For the text-containing cell, return its midpoint in [x, y] coordinate format. 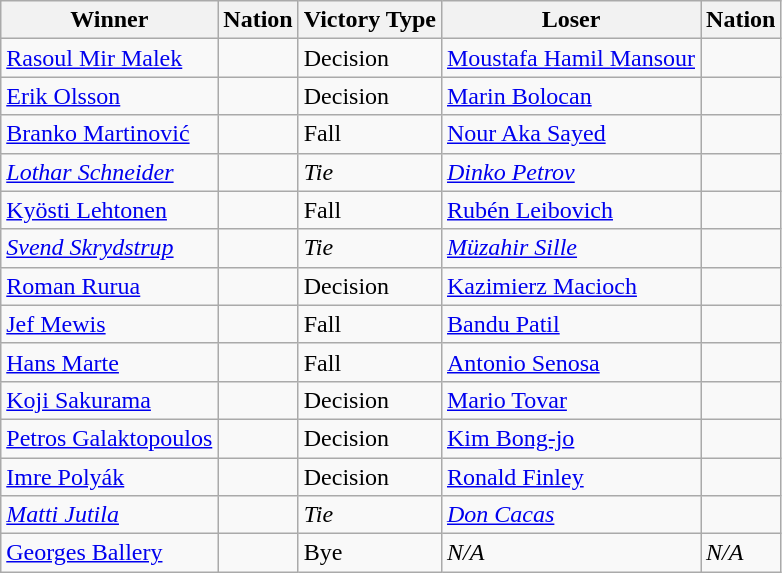
Lothar Schneider [110, 172]
Koji Sakurama [110, 400]
Kim Bong-jo [570, 438]
Rasoul Mir Malek [110, 58]
Petros Galaktopoulos [110, 438]
Kazimierz Macioch [570, 286]
Bandu Patil [570, 324]
Moustafa Hamil Mansour [570, 58]
Ronald Finley [570, 477]
Victory Type [370, 20]
Georges Ballery [110, 553]
Winner [110, 20]
Antonio Senosa [570, 362]
Roman Rurua [110, 286]
Kyösti Lehtonen [110, 210]
Müzahir Sille [570, 248]
Erik Olsson [110, 96]
Dinko Petrov [570, 172]
Hans Marte [110, 362]
Don Cacas [570, 515]
Marin Bolocan [570, 96]
Branko Martinović [110, 134]
Loser [570, 20]
Bye [370, 553]
Imre Polyák [110, 477]
Jef Mewis [110, 324]
Matti Jutila [110, 515]
Rubén Leibovich [570, 210]
Nour Aka Sayed [570, 134]
Mario Tovar [570, 400]
Svend Skrydstrup [110, 248]
